Return the [X, Y] coordinate for the center point of the cell that contains the specified text.  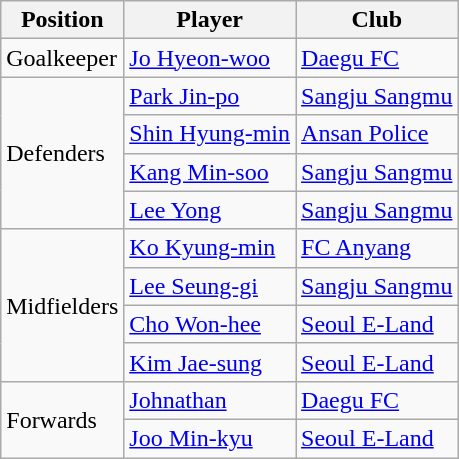
Johnathan [210, 400]
Jo Hyeon-woo [210, 58]
Defenders [62, 153]
Shin Hyung-min [210, 134]
Lee Yong [210, 210]
Cho Won-hee [210, 324]
Goalkeeper [62, 58]
Joo Min-kyu [210, 438]
Lee Seung-gi [210, 286]
Club [377, 20]
Player [210, 20]
Position [62, 20]
Midfielders [62, 305]
Kang Min-soo [210, 172]
Ko Kyung-min [210, 248]
Kim Jae-sung [210, 362]
Forwards [62, 419]
Park Jin-po [210, 96]
FC Anyang [377, 248]
Ansan Police [377, 134]
